Detect which cell encompasses the target text, then output its [x, y] center coordinate. 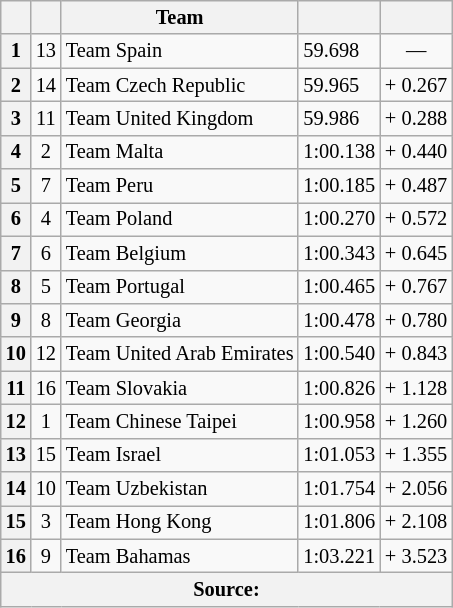
Team Belgium [180, 253]
Team Bahamas [180, 556]
1:00.465 [339, 287]
Team United Kingdom [180, 118]
Team Hong Kong [180, 522]
+ 0.440 [416, 152]
+ 1.260 [416, 421]
+ 0.843 [416, 354]
Team Spain [180, 51]
Team Chinese Taipei [180, 421]
+ 1.128 [416, 388]
Team Poland [180, 219]
1:01.806 [339, 522]
+ 2.108 [416, 522]
Team United Arab Emirates [180, 354]
Team Georgia [180, 320]
Team Portugal [180, 287]
Team [180, 17]
Source: [226, 589]
1:03.221 [339, 556]
Team Slovakia [180, 388]
Team Uzbekistan [180, 489]
+ 3.523 [416, 556]
+ 0.572 [416, 219]
1:00.185 [339, 186]
+ 2.056 [416, 489]
1:00.343 [339, 253]
1:00.478 [339, 320]
1:00.540 [339, 354]
Team Israel [180, 455]
1:00.958 [339, 421]
1:01.053 [339, 455]
Team Peru [180, 186]
Team Malta [180, 152]
1:00.826 [339, 388]
+ 0.267 [416, 85]
1:01.754 [339, 489]
+ 0.288 [416, 118]
— [416, 51]
1:00.138 [339, 152]
+ 0.645 [416, 253]
59.986 [339, 118]
+ 0.780 [416, 320]
+ 1.355 [416, 455]
+ 0.767 [416, 287]
Team Czech Republic [180, 85]
1:00.270 [339, 219]
+ 0.487 [416, 186]
59.698 [339, 51]
59.965 [339, 85]
